Output the (x, y) coordinate of the center of the cell containing the given text.  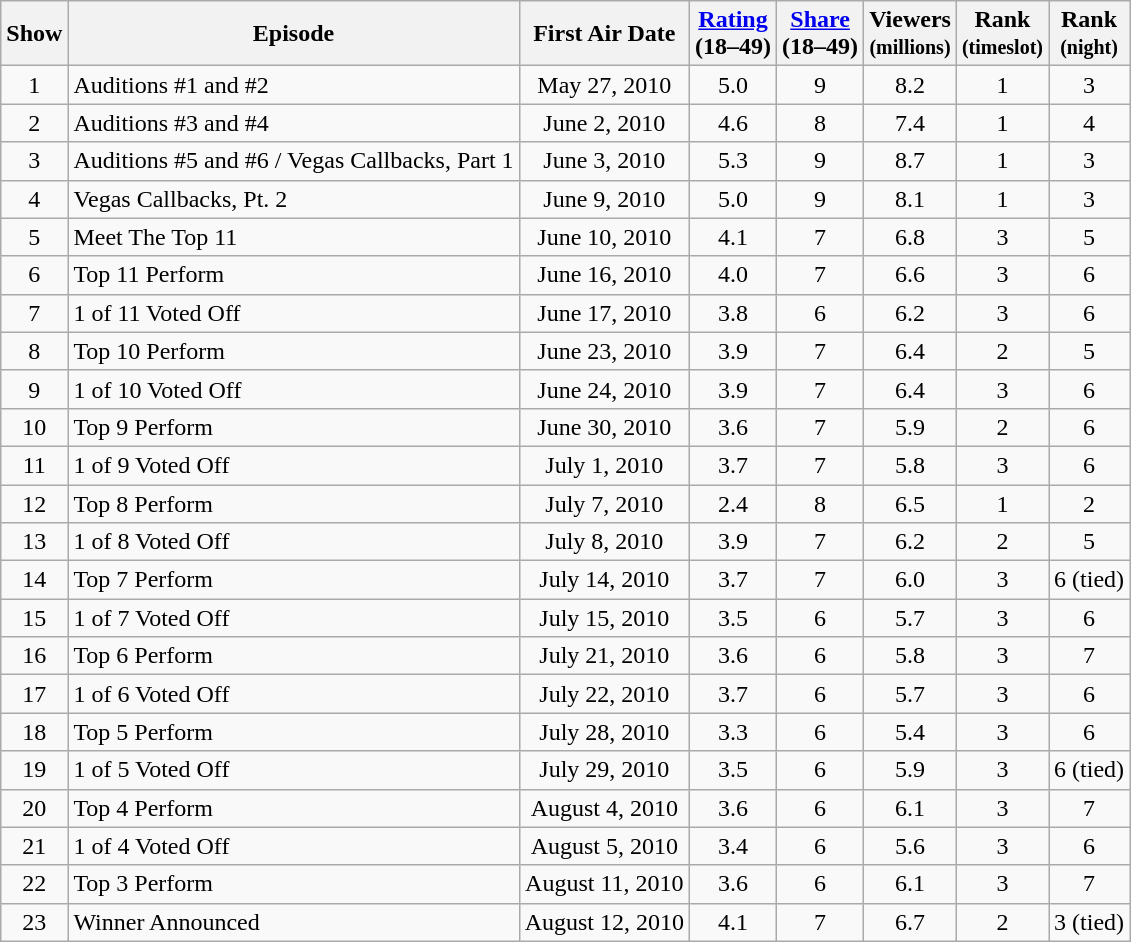
August 11, 2010 (604, 884)
July 29, 2010 (604, 770)
June 2, 2010 (604, 123)
19 (34, 770)
3.4 (734, 846)
3.8 (734, 313)
Meet The Top 11 (294, 237)
Episode (294, 34)
6.0 (910, 580)
June 23, 2010 (604, 351)
5.6 (910, 846)
August 5, 2010 (604, 846)
22 (34, 884)
Rank(night) (1090, 34)
July 1, 2010 (604, 465)
June 10, 2010 (604, 237)
First Air Date (604, 34)
15 (34, 618)
June 30, 2010 (604, 427)
July 15, 2010 (604, 618)
14 (34, 580)
May 27, 2010 (604, 85)
Show (34, 34)
June 9, 2010 (604, 199)
1 of 4 Voted Off (294, 846)
8.1 (910, 199)
Auditions #5 and #6 / Vegas Callbacks, Part 1 (294, 161)
23 (34, 922)
6.6 (910, 275)
16 (34, 656)
1 of 10 Voted Off (294, 389)
Top 8 Perform (294, 503)
1 of 11 Voted Off (294, 313)
June 16, 2010 (604, 275)
July 14, 2010 (604, 580)
Vegas Callbacks, Pt. 2 (294, 199)
Top 9 Perform (294, 427)
Top 11 Perform (294, 275)
10 (34, 427)
7.4 (910, 123)
8.2 (910, 85)
Share(18–49) (820, 34)
21 (34, 846)
1 of 8 Voted Off (294, 542)
20 (34, 808)
Winner Announced (294, 922)
8.7 (910, 161)
Auditions #1 and #2 (294, 85)
1 of 6 Voted Off (294, 694)
11 (34, 465)
5.3 (734, 161)
July 22, 2010 (604, 694)
2.4 (734, 503)
June 3, 2010 (604, 161)
June 17, 2010 (604, 313)
Rating(18–49) (734, 34)
Top 10 Perform (294, 351)
5.4 (910, 732)
4.0 (734, 275)
July 7, 2010 (604, 503)
1 of 9 Voted Off (294, 465)
1 of 5 Voted Off (294, 770)
Auditions #3 and #4 (294, 123)
18 (34, 732)
July 28, 2010 (604, 732)
July 21, 2010 (604, 656)
3 (tied) (1090, 922)
Viewers(millions) (910, 34)
6.8 (910, 237)
August 4, 2010 (604, 808)
Top 6 Perform (294, 656)
Top 3 Perform (294, 884)
June 24, 2010 (604, 389)
Top 4 Perform (294, 808)
August 12, 2010 (604, 922)
13 (34, 542)
July 8, 2010 (604, 542)
6.5 (910, 503)
17 (34, 694)
3.3 (734, 732)
Top 5 Perform (294, 732)
4.6 (734, 123)
1 of 7 Voted Off (294, 618)
12 (34, 503)
6.7 (910, 922)
Rank(timeslot) (1002, 34)
Top 7 Perform (294, 580)
